Pinpoint the cell where the given text exists, returning its [X, Y] midpoint coordinate. 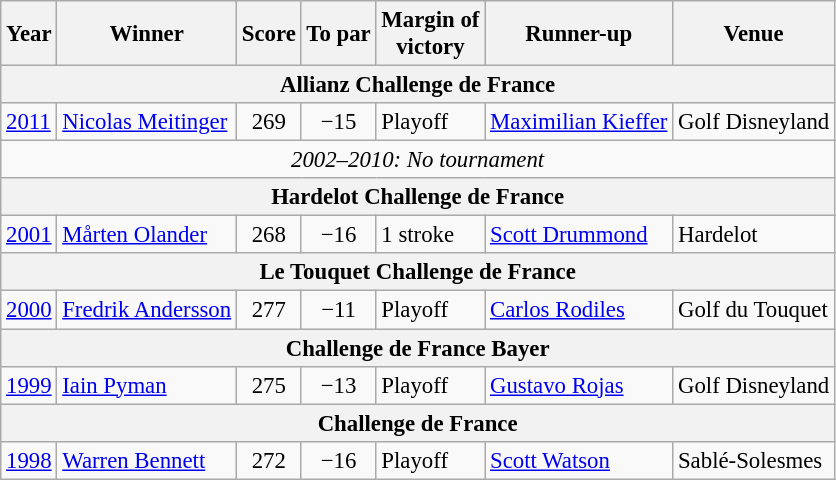
Hardelot Challenge de France [418, 197]
2001 [29, 235]
1 stroke [430, 235]
Iain Pyman [147, 385]
277 [268, 310]
Warren Bennett [147, 460]
275 [268, 385]
To par [338, 34]
−11 [338, 310]
Sablé-Solesmes [754, 460]
Score [268, 34]
Hardelot [754, 235]
Venue [754, 34]
Carlos Rodiles [579, 310]
2011 [29, 122]
272 [268, 460]
Margin ofvictory [430, 34]
Mårten Olander [147, 235]
Scott Watson [579, 460]
269 [268, 122]
1999 [29, 385]
Year [29, 34]
2002–2010: No tournament [418, 160]
Maximilian Kieffer [579, 122]
Scott Drummond [579, 235]
268 [268, 235]
Le Touquet Challenge de France [418, 273]
2000 [29, 310]
Golf du Touquet [754, 310]
Fredrik Andersson [147, 310]
−15 [338, 122]
−13 [338, 385]
Allianz Challenge de France [418, 85]
Runner-up [579, 34]
Gustavo Rojas [579, 385]
Winner [147, 34]
Nicolas Meitinger [147, 122]
1998 [29, 460]
Challenge de France [418, 423]
Challenge de France Bayer [418, 348]
